Return the (x, y) coordinate for the center point of the cell that contains the specified text.  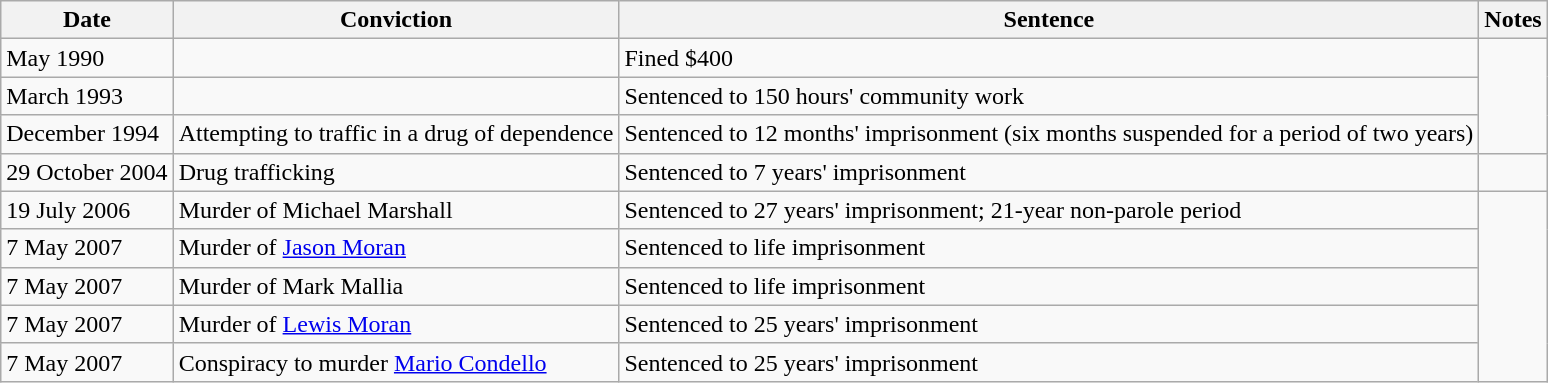
Murder of Lewis Moran (396, 324)
Fined $400 (1049, 58)
19 July 2006 (87, 210)
Drug trafficking (396, 172)
Notes (1513, 20)
29 October 2004 (87, 172)
December 1994 (87, 134)
Conviction (396, 20)
Murder of Jason Moran (396, 248)
Sentenced to 7 years' imprisonment (1049, 172)
Sentence (1049, 20)
March 1993 (87, 96)
Murder of Michael Marshall (396, 210)
Attempting to traffic in a drug of dependence (396, 134)
Date (87, 20)
Sentenced to 12 months' imprisonment (six months suspended for a period of two years) (1049, 134)
Conspiracy to murder Mario Condello (396, 362)
Sentenced to 150 hours' community work (1049, 96)
Sentenced to 27 years' imprisonment; 21-year non-parole period (1049, 210)
May 1990 (87, 58)
Murder of Mark Mallia (396, 286)
